Capture the cell that displays the provided text and extract its (X, Y) central coordinate. 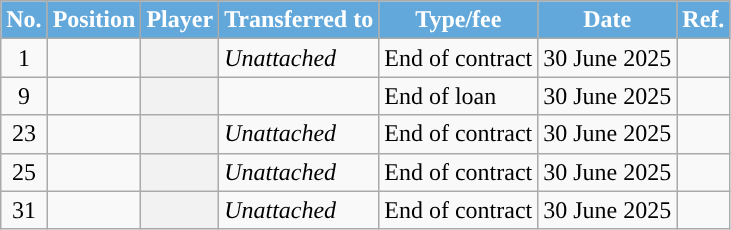
Position (94, 20)
Date (608, 20)
23 (24, 134)
25 (24, 172)
Ref. (704, 20)
9 (24, 96)
31 (24, 210)
Transferred to (299, 20)
1 (24, 58)
No. (24, 20)
End of loan (458, 96)
Player (180, 20)
Type/fee (458, 20)
